Return the (X, Y) coordinate for the center point of the cell that contains the specified text.  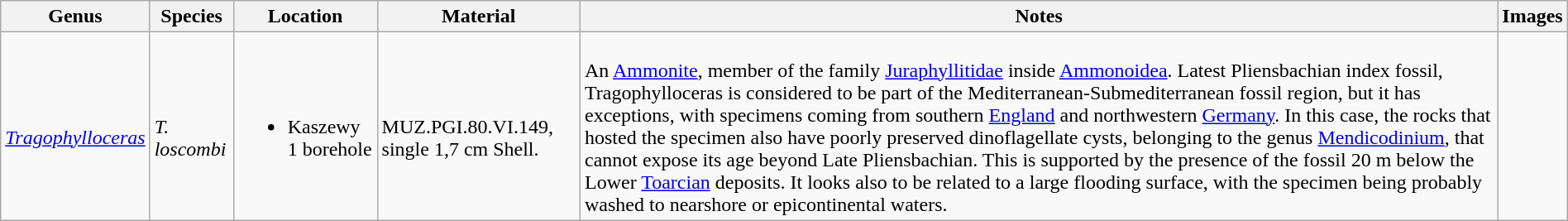
Material (478, 17)
MUZ.PGI.80.VI.149, single 1,7 cm Shell. (478, 126)
T. loscombi (192, 126)
Tragophylloceras (75, 126)
Kaszewy 1 borehole (305, 126)
Location (305, 17)
Species (192, 17)
Images (1532, 17)
Genus (75, 17)
Notes (1039, 17)
